Search for the cell housing the specified text and yield its [X, Y] center coordinate. 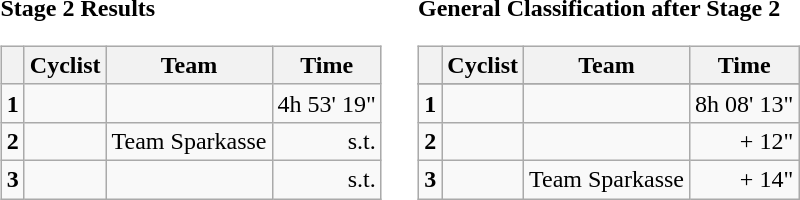
+ 12" [744, 141]
+ 14" [744, 179]
4h 53' 19" [326, 103]
8h 08' 13" [744, 103]
